Determine the [x, y] coordinate at the center of the cell enclosing the given text.  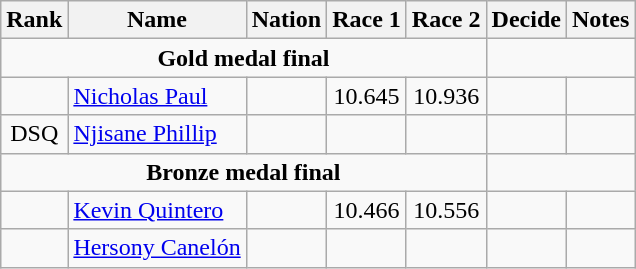
Hersony Canelón [157, 248]
Nicholas Paul [157, 96]
Notes [600, 20]
Nation [286, 20]
Gold medal final [244, 58]
10.936 [446, 96]
Kevin Quintero [157, 210]
DSQ [34, 134]
Decide [526, 20]
10.556 [446, 210]
Njisane Phillip [157, 134]
Rank [34, 20]
10.645 [367, 96]
Race 2 [446, 20]
Name [157, 20]
10.466 [367, 210]
Race 1 [367, 20]
Bronze medal final [244, 172]
